Locate the cell with the specified text and output its (X, Y) center coordinate. 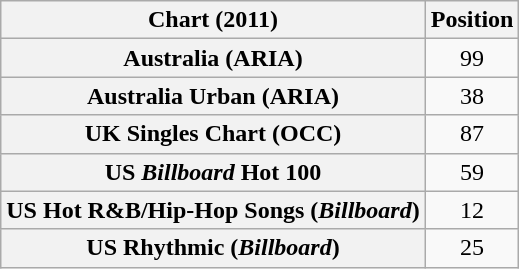
UK Singles Chart (OCC) (213, 134)
US Billboard Hot 100 (213, 172)
Chart (2011) (213, 20)
87 (472, 134)
US Rhythmic (Billboard) (213, 248)
99 (472, 58)
US Hot R&B/Hip-Hop Songs (Billboard) (213, 210)
Australia (ARIA) (213, 58)
38 (472, 96)
59 (472, 172)
Australia Urban (ARIA) (213, 96)
25 (472, 248)
12 (472, 210)
Position (472, 20)
